Pinpoint the cell where the given text exists, returning its (x, y) midpoint coordinate. 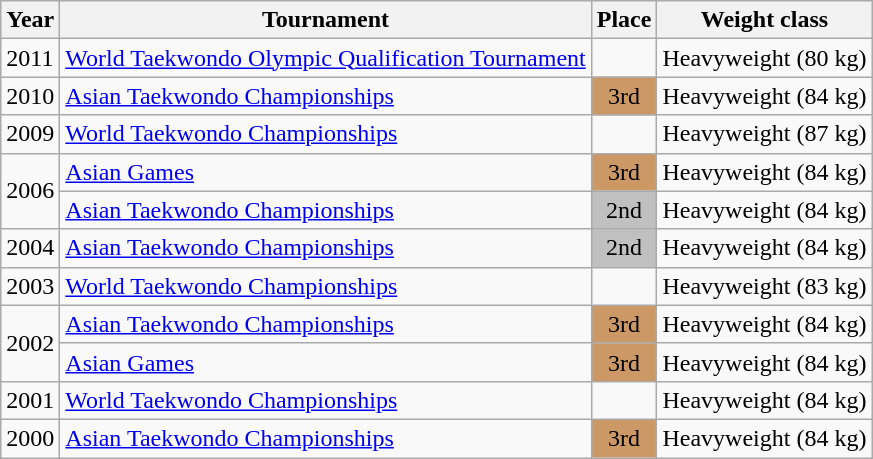
Place (624, 20)
Heavyweight (87 kg) (764, 134)
2002 (30, 343)
Heavyweight (80 kg) (764, 58)
2001 (30, 400)
2009 (30, 134)
2010 (30, 96)
2006 (30, 191)
World Taekwondo Olympic Qualification Tournament (326, 58)
2011 (30, 58)
2004 (30, 248)
Weight class (764, 20)
2003 (30, 286)
Year (30, 20)
Tournament (326, 20)
2000 (30, 438)
Heavyweight (83 kg) (764, 286)
